Detect which cell encompasses the target text, then output its [x, y] center coordinate. 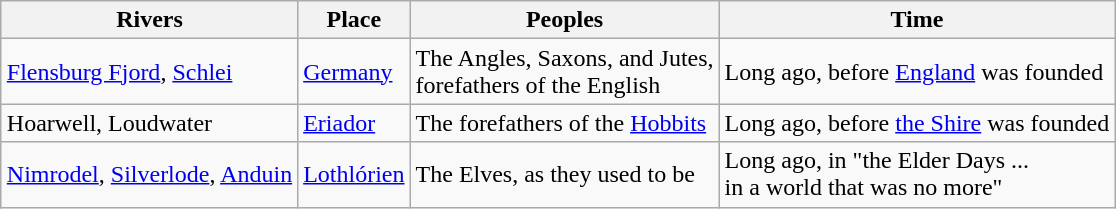
Hoarwell, Loudwater [149, 123]
Germany [354, 72]
Eriador [354, 123]
Peoples [564, 20]
Flensburg Fjord, Schlei [149, 72]
Time [917, 20]
Long ago, before England was founded [917, 72]
Long ago, before the Shire was founded [917, 123]
Nimrodel, Silverlode, Anduin [149, 174]
Rivers [149, 20]
Long ago, in "the Elder Days ...in a world that was no more" [917, 174]
The forefathers of the Hobbits [564, 123]
The Elves, as they used to be [564, 174]
Place [354, 20]
Lothlórien [354, 174]
The Angles, Saxons, and Jutes,forefathers of the English [564, 72]
